Pinpoint the cell where the given text exists, returning its [X, Y] midpoint coordinate. 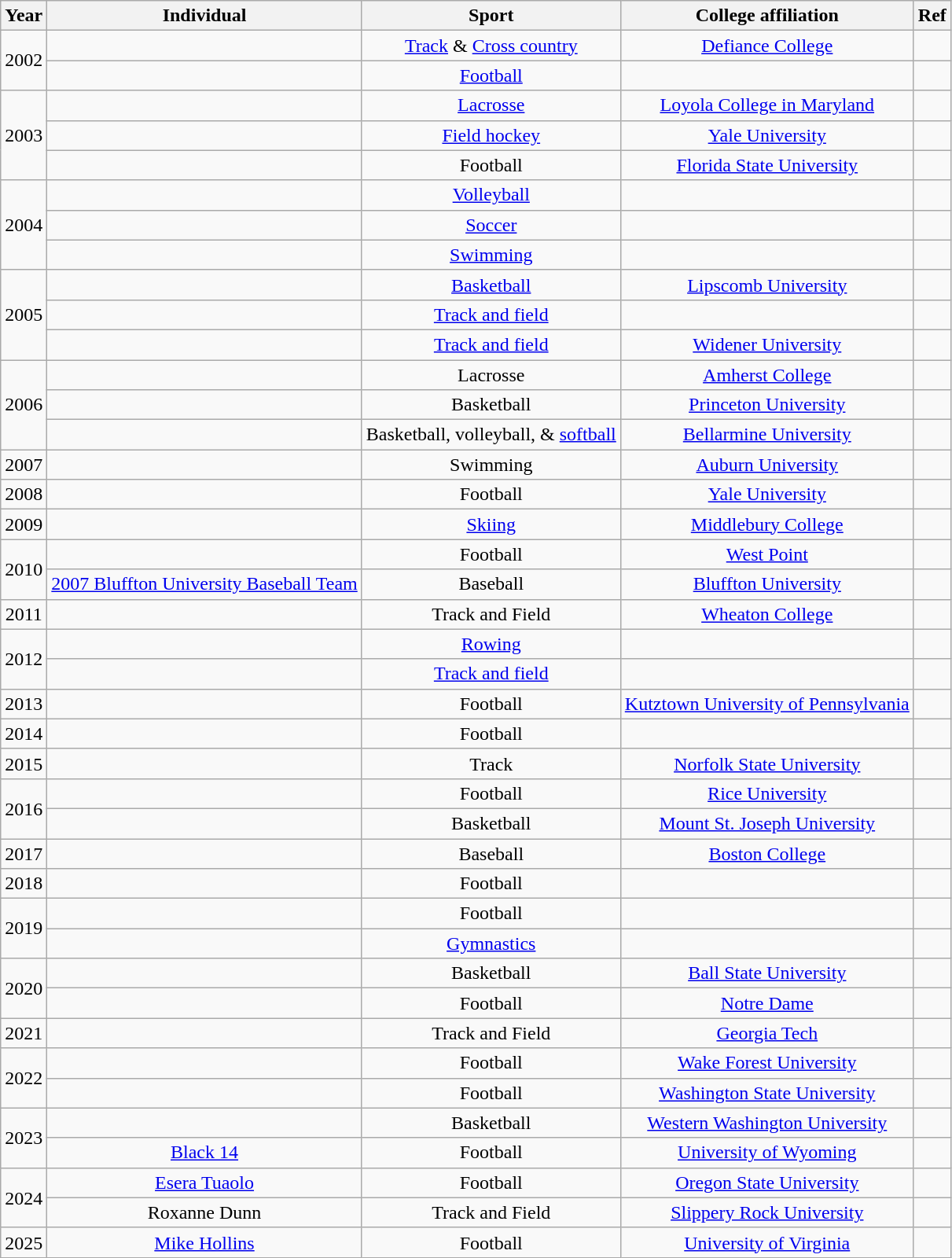
Auburn University [767, 465]
Ball State University [767, 973]
2024 [24, 1197]
Notre Dame [767, 1003]
Individual [204, 16]
Wheaton College [767, 614]
2007 [24, 465]
Basketball, volleyball, & softball [491, 435]
2018 [24, 884]
Soccer [491, 225]
University of Wyoming [767, 1153]
2015 [24, 763]
University of Virginia [767, 1242]
Wake Forest University [767, 1063]
Norfolk State University [767, 763]
Loyola College in Maryland [767, 105]
Western Washington University [767, 1123]
Slippery Rock University [767, 1212]
Black 14 [204, 1153]
2007 Bluffton University Baseball Team [204, 584]
2011 [24, 614]
2022 [24, 1078]
Sport [491, 16]
2006 [24, 405]
Florida State University [767, 165]
Defiance College [767, 46]
Track [491, 763]
College affiliation [767, 16]
2005 [24, 314]
Lipscomb University [767, 285]
West Point [767, 554]
2010 [24, 569]
Year [24, 16]
2008 [24, 495]
Bluffton University [767, 584]
Mike Hollins [204, 1242]
Widener University [767, 344]
Volleyball [491, 195]
2003 [24, 135]
Middlebury College [767, 524]
Rowing [491, 644]
Gymnastics [491, 943]
2016 [24, 808]
2017 [24, 853]
Georgia Tech [767, 1033]
2019 [24, 929]
Princeton University [767, 405]
Bellarmine University [767, 435]
2021 [24, 1033]
2002 [24, 61]
Field hockey [491, 135]
Boston College [767, 853]
2009 [24, 524]
Track & Cross country [491, 46]
Roxanne Dunn [204, 1212]
Mount St. Joseph University [767, 823]
Ref [932, 16]
Kutztown University of Pennsylvania [767, 704]
2020 [24, 988]
2004 [24, 225]
2013 [24, 704]
Washington State University [767, 1093]
Amherst College [767, 375]
Rice University [767, 793]
2014 [24, 734]
2023 [24, 1138]
Skiing [491, 524]
Esera Tuaolo [204, 1183]
2012 [24, 659]
2025 [24, 1242]
Oregon State University [767, 1183]
